Identify which cell holds the provided text, then report its (x, y) central coordinate. 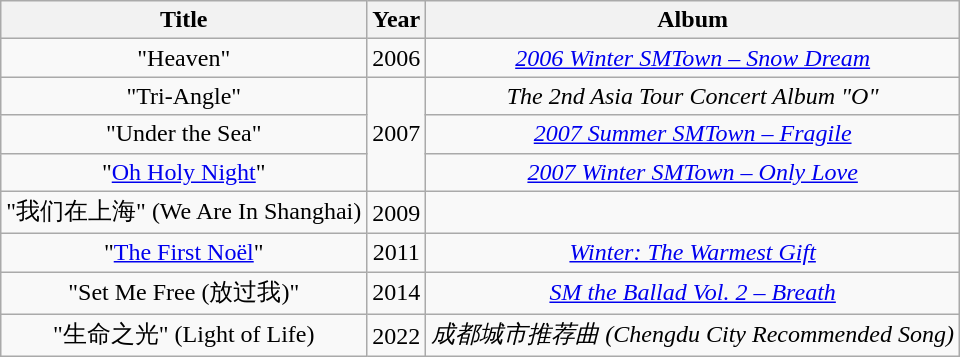
2006 Winter SMTown – Snow Dream (693, 58)
"生命之光" (Light of Life) (184, 336)
SM the Ballad Vol. 2 – Breath (693, 294)
2006 (396, 58)
2009 (396, 212)
2011 (396, 253)
"Tri-Angle" (184, 96)
2007 (396, 134)
成都城市推荐曲 (Chengdu City Recommended Song) (693, 336)
"我们在上海" (We Are In Shanghai) (184, 212)
2022 (396, 336)
Title (184, 20)
"The First Noël" (184, 253)
"Set Me Free (放过我)" (184, 294)
"Heaven" (184, 58)
2014 (396, 294)
Winter: The Warmest Gift (693, 253)
The 2nd Asia Tour Concert Album "O" (693, 96)
Album (693, 20)
2007 Winter SMTown – Only Love (693, 172)
"Under the Sea" (184, 134)
2007 Summer SMTown – Fragile (693, 134)
Year (396, 20)
"Oh Holy Night" (184, 172)
